Scan for the cell matching the given text and deliver its (X, Y) coordinate at center. 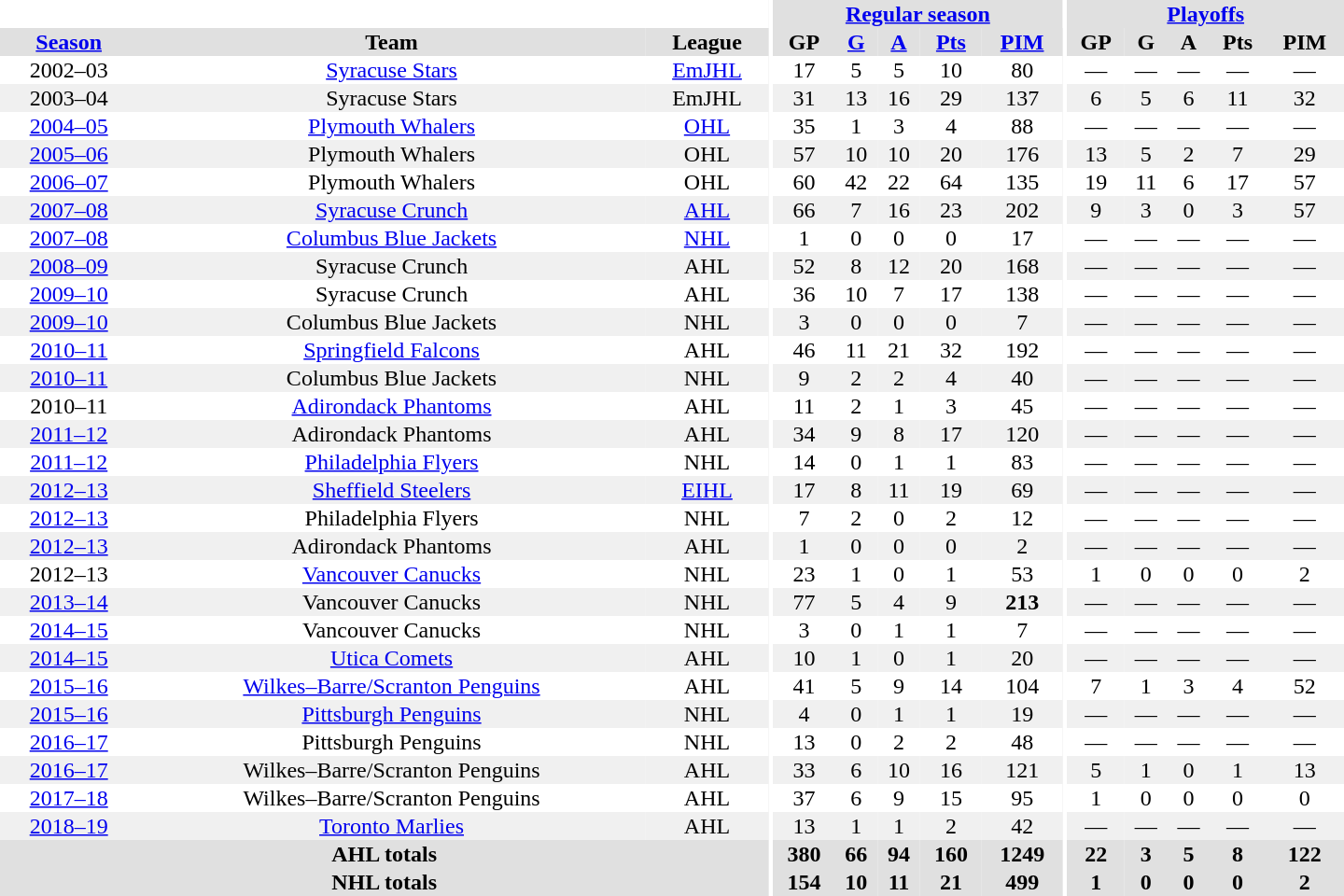
1249 (1022, 854)
202 (1022, 210)
192 (1022, 350)
2004–05 (69, 126)
2002–03 (69, 70)
135 (1022, 182)
34 (804, 434)
77 (804, 602)
Springfield Falcons (391, 350)
80 (1022, 70)
154 (804, 882)
168 (1022, 266)
2003–04 (69, 98)
AHL totals (385, 854)
88 (1022, 126)
41 (804, 686)
121 (1022, 770)
2018–19 (69, 826)
31 (804, 98)
2017–18 (69, 798)
40 (1022, 378)
138 (1022, 294)
137 (1022, 98)
Playoffs (1206, 14)
35 (804, 126)
NHL totals (385, 882)
95 (1022, 798)
64 (951, 182)
213 (1022, 602)
83 (1022, 462)
League (707, 42)
94 (899, 854)
Team (391, 42)
104 (1022, 686)
Toronto Marlies (391, 826)
Season (69, 42)
160 (951, 854)
45 (1022, 406)
499 (1022, 882)
48 (1022, 742)
15 (951, 798)
60 (804, 182)
46 (804, 350)
176 (1022, 154)
120 (1022, 434)
69 (1022, 490)
2006–07 (69, 182)
EIHL (707, 490)
37 (804, 798)
380 (804, 854)
Sheffield Steelers (391, 490)
122 (1305, 854)
2013–14 (69, 602)
33 (804, 770)
36 (804, 294)
Regular season (917, 14)
2008–09 (69, 266)
53 (1022, 574)
2005–06 (69, 154)
Utica Comets (391, 658)
